Capture the cell that displays the provided text and extract its [x, y] central coordinate. 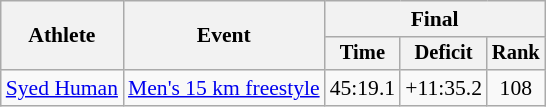
Syed Human [62, 88]
45:19.1 [362, 88]
108 [516, 88]
+11:35.2 [444, 88]
Time [362, 54]
Men's 15 km freestyle [224, 88]
Rank [516, 54]
Athlete [62, 36]
Final [435, 19]
Deficit [444, 54]
Event [224, 36]
